Output the [x, y] coordinate of the center of the cell containing the given text.  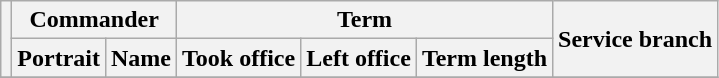
Term length [484, 58]
Term [365, 20]
Commander [94, 20]
Service branch [636, 39]
Name [140, 58]
Left office [359, 58]
Took office [239, 58]
Portrait [59, 58]
